Identify which cell holds the provided text, then report its [X, Y] central coordinate. 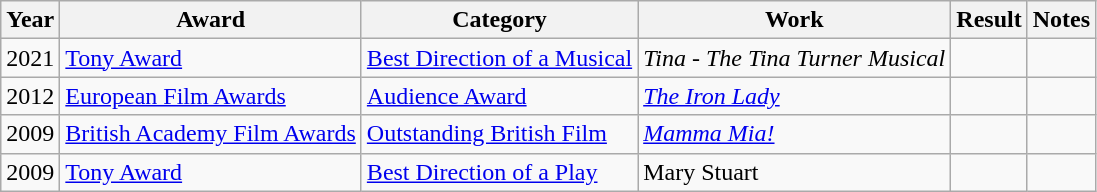
British Academy Film Awards [211, 134]
Outstanding British Film [499, 134]
Result [989, 20]
Audience Award [499, 96]
Best Direction of a Musical [499, 58]
Tina - The Tina Turner Musical [794, 58]
Mamma Mia! [794, 134]
Mary Stuart [794, 172]
Year [30, 20]
Work [794, 20]
Award [211, 20]
Best Direction of a Play [499, 172]
2012 [30, 96]
Category [499, 20]
2021 [30, 58]
Notes [1061, 20]
European Film Awards [211, 96]
The Iron Lady [794, 96]
